Determine the [x, y] coordinate at the center of the cell enclosing the given text.  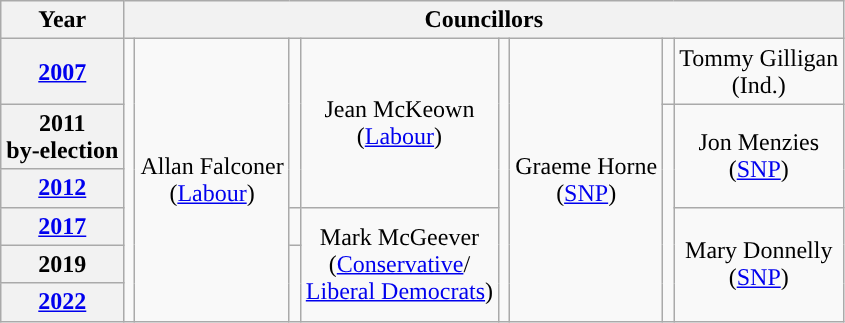
Mary Donnelly(SNP) [759, 264]
2012 [62, 188]
2007 [62, 72]
2017 [62, 226]
2011by-election [62, 136]
Councillors [484, 20]
Year [62, 20]
Jean McKeown(Labour) [399, 123]
Mark McGeever(Conservative/Liberal Democrats) [399, 264]
Tommy Gilligan(Ind.) [759, 72]
Allan Falconer(Labour) [212, 180]
Graeme Horne(SNP) [586, 180]
2019 [62, 264]
Jon Menzies(SNP) [759, 156]
2022 [62, 302]
